Return (x, y) of the center of cell containing provided text 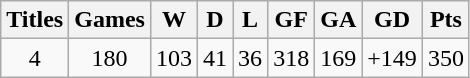
36 (250, 58)
Titles (35, 20)
GF (292, 20)
41 (216, 58)
GA (338, 20)
169 (338, 58)
GD (392, 20)
D (216, 20)
Games (110, 20)
103 (174, 58)
318 (292, 58)
+149 (392, 58)
4 (35, 58)
Pts (446, 20)
L (250, 20)
180 (110, 58)
W (174, 20)
350 (446, 58)
